Detect which cell encompasses the target text, then output its (X, Y) center coordinate. 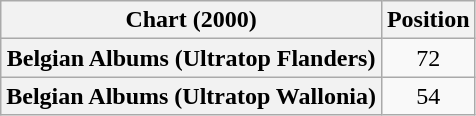
Chart (2000) (192, 20)
Position (428, 20)
Belgian Albums (Ultratop Flanders) (192, 58)
54 (428, 96)
72 (428, 58)
Belgian Albums (Ultratop Wallonia) (192, 96)
